Return the [x, y] coordinate for the center point of the cell that contains the specified text.  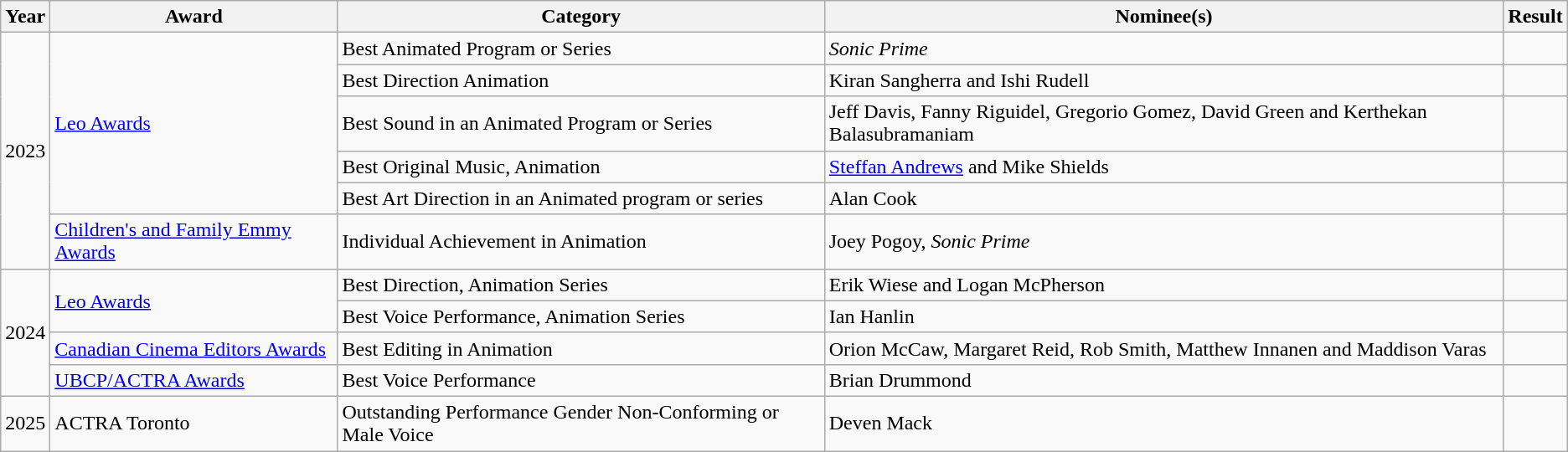
2023 [25, 151]
Best Voice Performance, Animation Series [581, 316]
2025 [25, 424]
ACTRA Toronto [194, 424]
Erik Wiese and Logan McPherson [1164, 285]
Orion McCaw, Margaret Reid, Rob Smith, Matthew Innanen and Maddison Varas [1164, 348]
Steffan Andrews and Mike Shields [1164, 167]
Best Voice Performance [581, 380]
Best Editing in Animation [581, 348]
Jeff Davis, Fanny Riguidel, Gregorio Gomez, David Green and Kerthekan Balasubramaniam [1164, 124]
Best Art Direction in an Animated program or series [581, 198]
Award [194, 17]
Best Direction Animation [581, 80]
Best Animated Program or Series [581, 49]
Children's and Family Emmy Awards [194, 241]
Individual Achievement in Animation [581, 241]
Nominee(s) [1164, 17]
Best Direction, Animation Series [581, 285]
Joey Pogoy, Sonic Prime [1164, 241]
UBCP/ACTRA Awards [194, 380]
Result [1535, 17]
Category [581, 17]
Canadian Cinema Editors Awards [194, 348]
Year [25, 17]
Brian Drummond [1164, 380]
Best Sound in an Animated Program or Series [581, 124]
Best Original Music, Animation [581, 167]
Ian Hanlin [1164, 316]
Deven Mack [1164, 424]
2024 [25, 332]
Sonic Prime [1164, 49]
Outstanding Performance Gender Non-Conforming or Male Voice [581, 424]
Alan Cook [1164, 198]
Kiran Sangherra and Ishi Rudell [1164, 80]
